Capture the cell that displays the provided text and extract its (x, y) central coordinate. 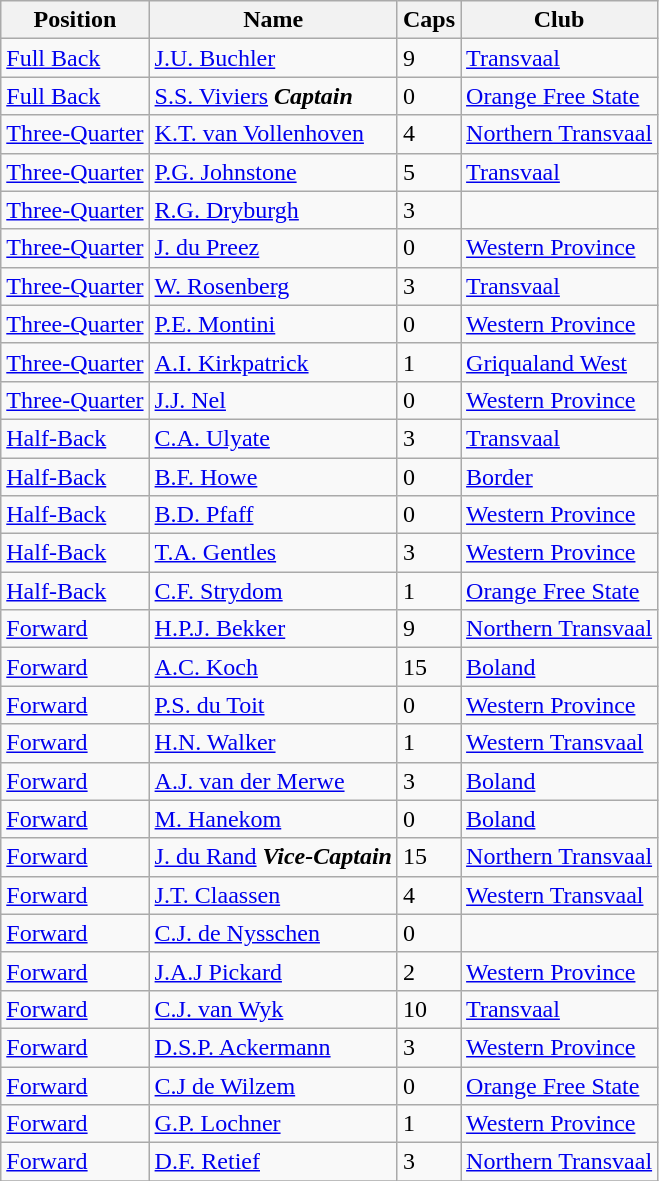
P.G. Johnstone (273, 172)
J.A.J Pickard (273, 971)
J.U. Buchler (273, 58)
P.E. Montini (273, 324)
K.T. van Vollenhoven (273, 134)
2 (428, 971)
T.A. Gentles (273, 553)
C.A. Ulyate (273, 438)
J. du Preez (273, 248)
J. du Rand Vice-Captain (273, 857)
Name (273, 20)
M. Hanekom (273, 819)
A.J. van der Merwe (273, 781)
H.N. Walker (273, 743)
Club (560, 20)
R.G. Dryburgh (273, 210)
S.S. Viviers Captain (273, 96)
C.J. de Nysschen (273, 933)
J.T. Claassen (273, 895)
W. Rosenberg (273, 286)
J.J. Nel (273, 400)
Border (560, 477)
D.F. Retief (273, 1162)
P.S. du Toit (273, 705)
Position (75, 20)
10 (428, 1009)
C.J. van Wyk (273, 1009)
Caps (428, 20)
C.J de Wilzem (273, 1085)
G.P. Lochner (273, 1124)
B.D. Pfaff (273, 515)
H.P.J. Bekker (273, 629)
B.F. Howe (273, 477)
C.F. Strydom (273, 591)
A.I. Kirkpatrick (273, 362)
5 (428, 172)
A.C. Koch (273, 667)
Griqualand West (560, 362)
D.S.P. Ackermann (273, 1047)
